Detect which cell encompasses the target text, then output its [x, y] center coordinate. 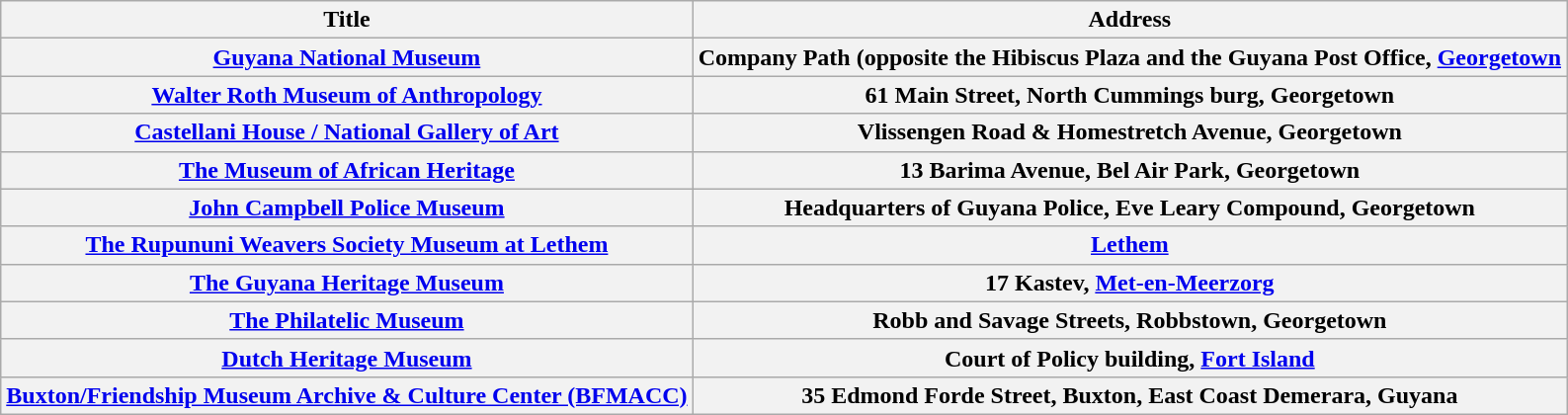
Court of Policy building, Fort Island [1129, 358]
61 Main Street, North Cummings burg, Georgetown [1129, 95]
Vlissengen Road & Homestretch Avenue, Georgetown [1129, 132]
The Guyana Heritage Museum [347, 283]
Address [1129, 20]
The Museum of African Heritage [347, 170]
13 Barima Avenue, Bel Air Park, Georgetown [1129, 170]
Lethem [1129, 245]
Walter Roth Museum of Anthropology [347, 95]
Robb and Savage Streets, Robbstown, Georgetown [1129, 320]
Guyana National Museum [347, 57]
17 Kastev, Met-en-Meerzorg [1129, 283]
Castellani House / National Gallery of Art [347, 132]
The Rupununi Weavers Society Museum at Lethem [347, 245]
35 Edmond Forde Street, Buxton, East Coast Demerara, Guyana [1129, 395]
Headquarters of Guyana Police, Eve Leary Compound, Georgetown [1129, 207]
Title [347, 20]
Company Path (opposite the Hibiscus Plaza and the Guyana Post Office, Georgetown [1129, 57]
The Philatelic Museum [347, 320]
Dutch Heritage Museum [347, 358]
John Campbell Police Museum [347, 207]
Buxton/Friendship Museum Archive & Culture Center (BFMACC) [347, 395]
